Capture the cell that displays the provided text and extract its (X, Y) central coordinate. 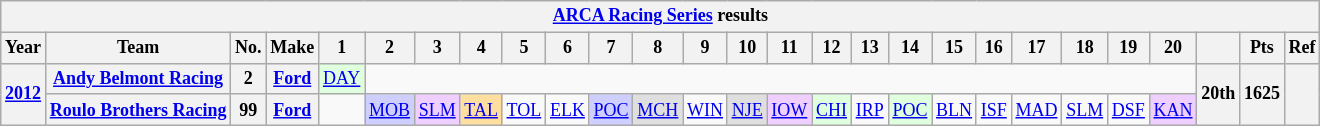
MOB (390, 110)
Ref (1302, 48)
16 (994, 48)
TOL (524, 110)
TAL (481, 110)
ELK (568, 110)
MCH (658, 110)
Team (138, 48)
IRP (870, 110)
ARCA Racing Series results (660, 16)
Roulo Brothers Racing (138, 110)
DAY (342, 78)
CHI (832, 110)
5 (524, 48)
11 (790, 48)
6 (568, 48)
15 (954, 48)
KAN (1173, 110)
No. (248, 48)
ISF (994, 110)
DSF (1128, 110)
17 (1036, 48)
20th (1218, 94)
19 (1128, 48)
12 (832, 48)
7 (611, 48)
Year (24, 48)
Andy Belmont Racing (138, 78)
BLN (954, 110)
10 (747, 48)
20 (1173, 48)
18 (1085, 48)
1625 (1262, 94)
MAD (1036, 110)
2012 (24, 94)
99 (248, 110)
Pts (1262, 48)
3 (437, 48)
1 (342, 48)
Make (292, 48)
IOW (790, 110)
8 (658, 48)
WIN (706, 110)
4 (481, 48)
NJE (747, 110)
13 (870, 48)
9 (706, 48)
14 (910, 48)
